Output the (X, Y) coordinate of the center of the cell containing the given text.  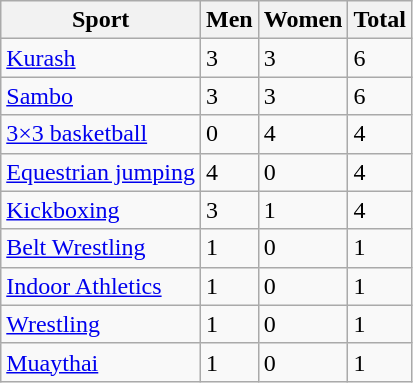
3×3 basketball (101, 134)
Kickboxing (101, 210)
Women (303, 20)
Muaythai (101, 362)
Total (380, 20)
Sambo (101, 96)
Sport (101, 20)
Kurash (101, 58)
Wrestling (101, 324)
Indoor Athletics (101, 286)
Men (229, 20)
Equestrian jumping (101, 172)
Belt Wrestling (101, 248)
